From the cell containing the given text, extract its center point as [x, y] coordinate. 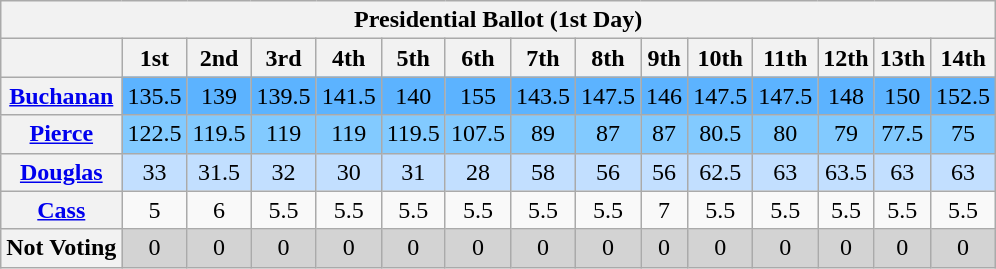
30 [348, 172]
6 [219, 210]
6th [478, 58]
4th [348, 58]
1st [154, 58]
14th [964, 58]
13th [902, 58]
10th [720, 58]
33 [154, 172]
139.5 [284, 96]
80.5 [720, 134]
139 [219, 96]
58 [542, 172]
7th [542, 58]
140 [413, 96]
141.5 [348, 96]
107.5 [478, 134]
Not Voting [62, 248]
79 [846, 134]
62.5 [720, 172]
146 [664, 96]
148 [846, 96]
89 [542, 134]
2nd [219, 58]
5 [154, 210]
Cass [62, 210]
Pierce [62, 134]
28 [478, 172]
80 [786, 134]
3rd [284, 58]
8th [608, 58]
Douglas [62, 172]
5th [413, 58]
31 [413, 172]
31.5 [219, 172]
135.5 [154, 96]
155 [478, 96]
12th [846, 58]
122.5 [154, 134]
77.5 [902, 134]
150 [902, 96]
7 [664, 210]
Presidential Ballot (1st Day) [498, 20]
63.5 [846, 172]
11th [786, 58]
75 [964, 134]
32 [284, 172]
152.5 [964, 96]
Buchanan [62, 96]
143.5 [542, 96]
9th [664, 58]
